Provide the (x, y) coordinate of the cell's center where the given text is located.  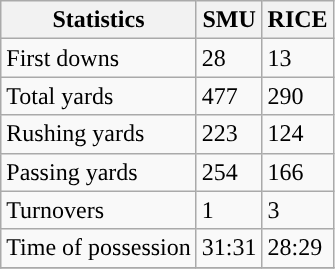
28 (229, 58)
223 (229, 134)
Time of possession (99, 248)
31:31 (229, 248)
Total yards (99, 96)
SMU (229, 20)
124 (298, 134)
Turnovers (99, 210)
Passing yards (99, 172)
254 (229, 172)
Statistics (99, 20)
1 (229, 210)
Rushing yards (99, 134)
28:29 (298, 248)
RICE (298, 20)
166 (298, 172)
477 (229, 96)
3 (298, 210)
13 (298, 58)
First downs (99, 58)
290 (298, 96)
